Scan for the cell matching the given text and deliver its (X, Y) coordinate at center. 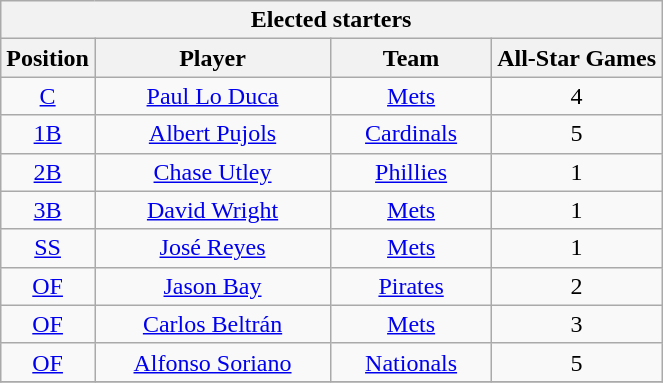
Paul Lo Duca (212, 96)
SS (48, 248)
Chase Utley (212, 172)
3B (48, 210)
2 (577, 286)
Phillies (412, 172)
C (48, 96)
Team (412, 58)
Elected starters (332, 20)
Albert Pujols (212, 134)
Cardinals (412, 134)
Nationals (412, 362)
All-Star Games (577, 58)
1B (48, 134)
Player (212, 58)
David Wright (212, 210)
2B (48, 172)
José Reyes (212, 248)
Alfonso Soriano (212, 362)
4 (577, 96)
3 (577, 324)
Pirates (412, 286)
Jason Bay (212, 286)
Carlos Beltrán (212, 324)
Position (48, 58)
